Locate the cell with the specified text and output its [x, y] center coordinate. 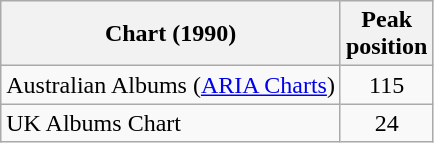
Chart (1990) [171, 34]
UK Albums Chart [171, 123]
115 [386, 85]
Peakposition [386, 34]
24 [386, 123]
Australian Albums (ARIA Charts) [171, 85]
